Find where the given text appears and provide that cell's center as [x, y] coordinate. 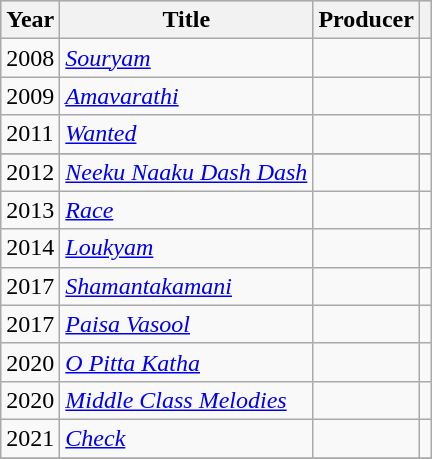
2013 [30, 210]
2014 [30, 248]
2011 [30, 134]
Loukyam [186, 248]
Neeku Naaku Dash Dash [186, 172]
Souryam [186, 58]
Amavarathi [186, 96]
Title [186, 20]
Shamantakamani [186, 286]
2012 [30, 172]
2009 [30, 96]
Producer [366, 20]
Wanted [186, 134]
Paisa Vasool [186, 324]
Year [30, 20]
2021 [30, 438]
Race [186, 210]
Check [186, 438]
Middle Class Melodies [186, 400]
2008 [30, 58]
O Pitta Katha [186, 362]
